For the text-containing cell, return its midpoint in [x, y] coordinate format. 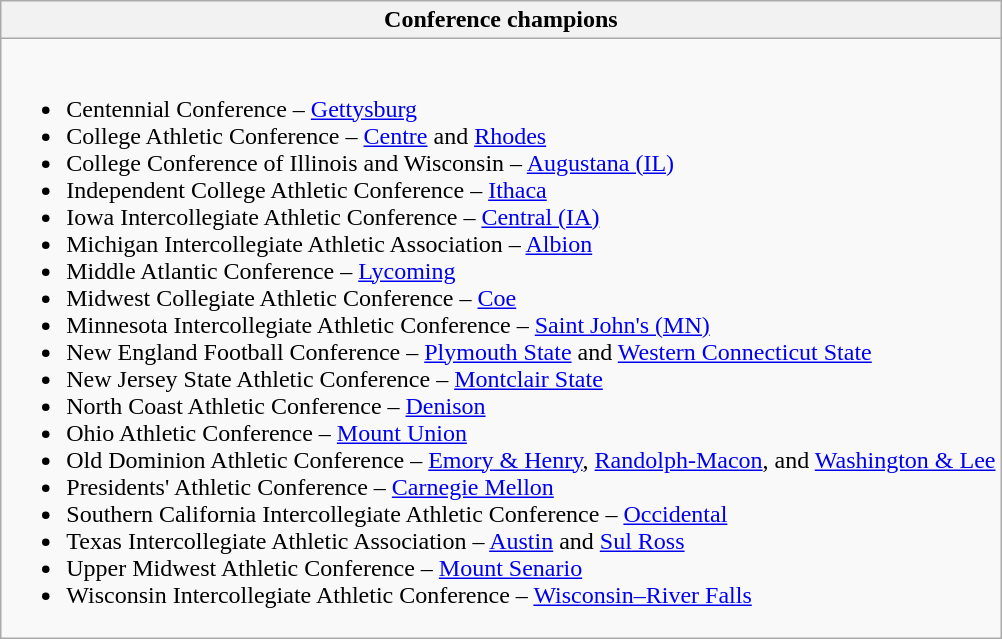
Conference champions [501, 20]
